Output the [X, Y] coordinate of the center of the cell containing the given text.  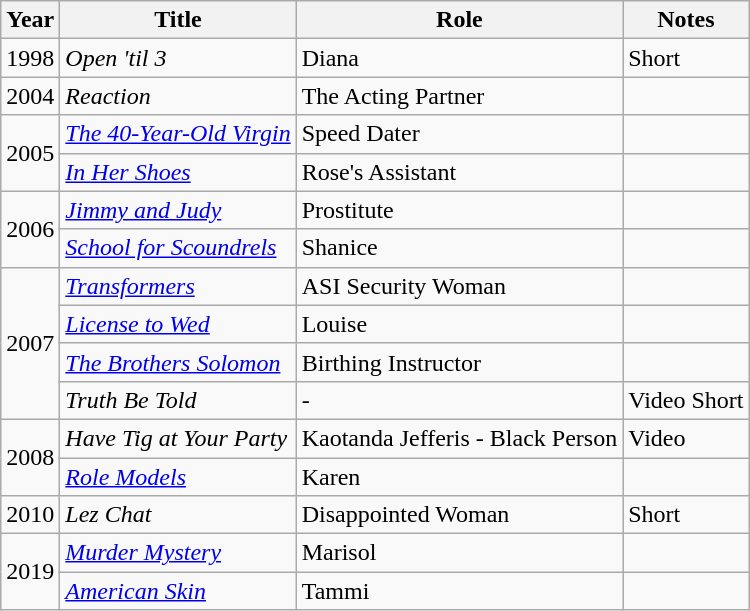
Tammi [460, 591]
Prostitute [460, 210]
Karen [460, 477]
Notes [686, 20]
Role [460, 20]
Role Models [178, 477]
Truth Be Told [178, 400]
2019 [30, 572]
Shanice [460, 248]
2006 [30, 229]
American Skin [178, 591]
Year [30, 20]
2007 [30, 343]
2004 [30, 96]
2008 [30, 457]
Louise [460, 324]
The Acting Partner [460, 96]
School for Scoundrels [178, 248]
The Brothers Solomon [178, 362]
- [460, 400]
Birthing Instructor [460, 362]
Speed Dater [460, 134]
The 40-Year-Old Virgin [178, 134]
Diana [460, 58]
Reaction [178, 96]
Disappointed Woman [460, 515]
Video [686, 438]
Rose's Assistant [460, 172]
Open 'til 3 [178, 58]
Video Short [686, 400]
2010 [30, 515]
Lez Chat [178, 515]
Title [178, 20]
2005 [30, 153]
Murder Mystery [178, 553]
Transformers [178, 286]
1998 [30, 58]
Marisol [460, 553]
Have Tig at Your Party [178, 438]
ASI Security Woman [460, 286]
Kaotanda Jefferis - Black Person [460, 438]
License to Wed [178, 324]
Jimmy and Judy [178, 210]
In Her Shoes [178, 172]
